Find where the given text appears and provide that cell's center as (x, y) coordinate. 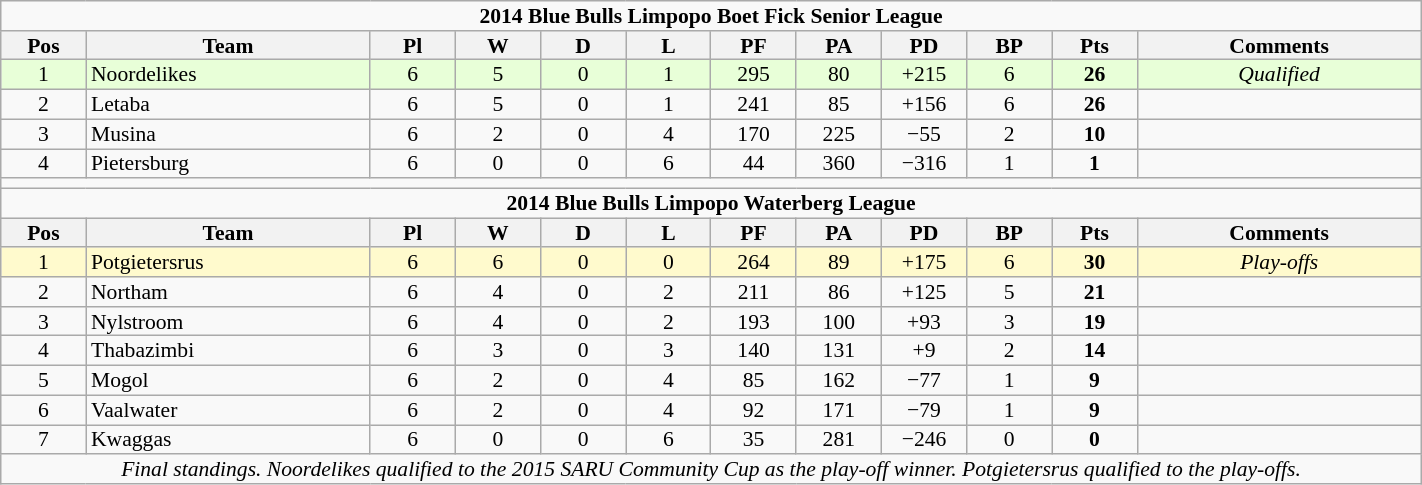
19 (1094, 322)
+9 (924, 351)
171 (838, 410)
−316 (924, 164)
Potgietersrus (228, 263)
89 (838, 263)
−79 (924, 410)
170 (754, 134)
Final standings. Noordelikes qualified to the 2015 SARU Community Cup as the play-off winner. Potgietersrus qualified to the play-offs. (711, 470)
92 (754, 410)
193 (754, 322)
241 (754, 105)
Northam (228, 292)
2014 Blue Bulls Limpopo Waterberg League (711, 204)
−55 (924, 134)
295 (754, 75)
2014 Blue Bulls Limpopo Boet Fick Senior League (711, 16)
7 (44, 440)
86 (838, 292)
264 (754, 263)
225 (838, 134)
Musina (228, 134)
−77 (924, 381)
21 (1094, 292)
Play-offs (1279, 263)
Mogol (228, 381)
131 (838, 351)
Kwaggas (228, 440)
360 (838, 164)
+93 (924, 322)
Pietersburg (228, 164)
281 (838, 440)
30 (1094, 263)
44 (754, 164)
10 (1094, 134)
Letaba (228, 105)
14 (1094, 351)
140 (754, 351)
Qualified (1279, 75)
Nylstroom (228, 322)
35 (754, 440)
−246 (924, 440)
Vaalwater (228, 410)
+215 (924, 75)
211 (754, 292)
Thabazimbi (228, 351)
+125 (924, 292)
Noordelikes (228, 75)
+175 (924, 263)
80 (838, 75)
162 (838, 381)
100 (838, 322)
+156 (924, 105)
